Identify which cell holds the provided text, then report its [x, y] central coordinate. 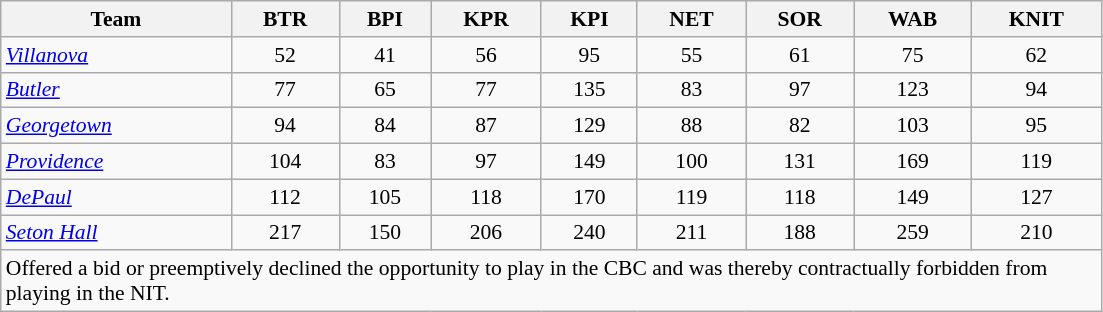
129 [589, 126]
135 [589, 90]
188 [800, 233]
KPI [589, 19]
65 [385, 90]
131 [800, 162]
104 [285, 162]
Seton Hall [116, 233]
BPI [385, 19]
Offered a bid or preemptively declined the opportunity to play in the CBC and was thereby contractually forbidden from playing in the NIT. [551, 282]
Villanova [116, 55]
100 [691, 162]
206 [486, 233]
52 [285, 55]
127 [1036, 197]
259 [913, 233]
41 [385, 55]
123 [913, 90]
240 [589, 233]
82 [800, 126]
169 [913, 162]
DePaul [116, 197]
62 [1036, 55]
Team [116, 19]
BTR [285, 19]
WAB [913, 19]
105 [385, 197]
150 [385, 233]
61 [800, 55]
56 [486, 55]
SOR [800, 19]
Georgetown [116, 126]
103 [913, 126]
88 [691, 126]
KNIT [1036, 19]
217 [285, 233]
210 [1036, 233]
87 [486, 126]
84 [385, 126]
55 [691, 55]
75 [913, 55]
211 [691, 233]
NET [691, 19]
KPR [486, 19]
Butler [116, 90]
112 [285, 197]
170 [589, 197]
Providence [116, 162]
